Extract the (X, Y) coordinate from the center of the cell holding the provided text.  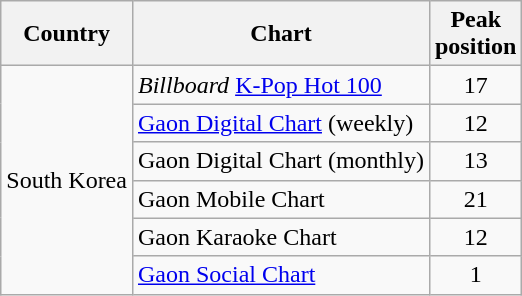
21 (475, 199)
17 (475, 85)
Country (67, 34)
Billboard K-Pop Hot 100 (280, 85)
13 (475, 161)
Gaon Social Chart (280, 275)
Gaon Digital Chart (monthly) (280, 161)
1 (475, 275)
Gaon Karaoke Chart (280, 237)
Chart (280, 34)
Gaon Mobile Chart (280, 199)
Peakposition (475, 34)
South Korea (67, 180)
Gaon Digital Chart (weekly) (280, 123)
